Detect which cell encompasses the target text, then output its (X, Y) center coordinate. 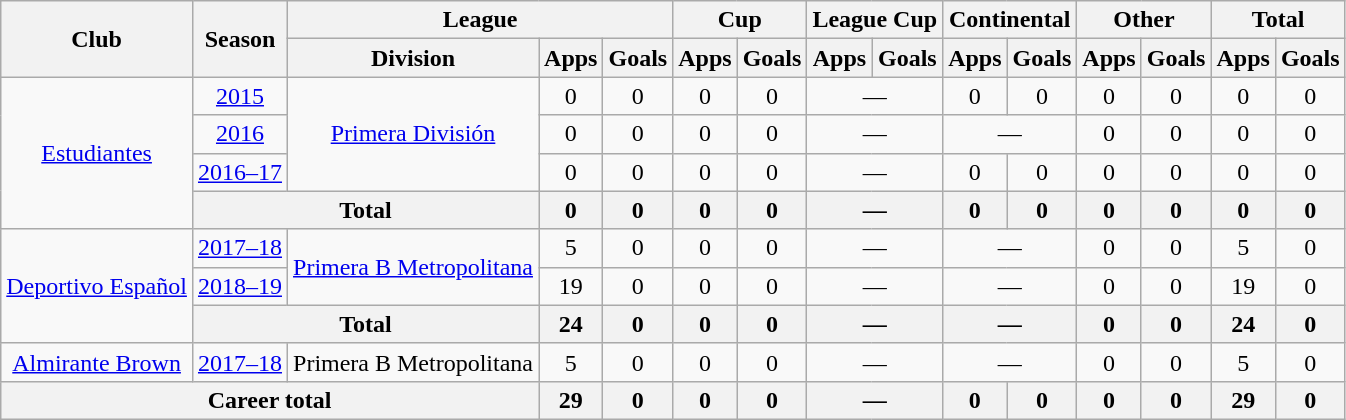
League Cup (875, 20)
Almirante Brown (97, 362)
League (480, 20)
2016 (240, 134)
Season (240, 39)
Division (414, 58)
2018–19 (240, 286)
Other (1144, 20)
Cup (740, 20)
Career total (270, 400)
Club (97, 39)
Continental (1010, 20)
Primera División (414, 134)
2016–17 (240, 172)
Estudiantes (97, 153)
2015 (240, 96)
Deportivo Español (97, 286)
